Provide the (x, y) coordinate of the cell's center where the given text is located.  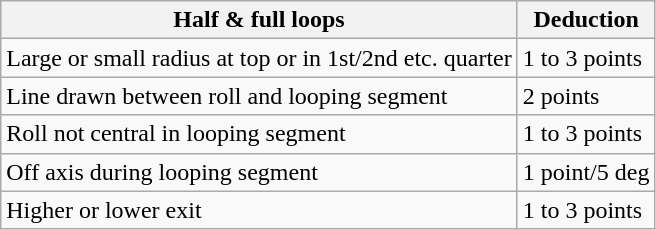
Higher or lower exit (259, 210)
Roll not central in looping segment (259, 134)
Deduction (586, 20)
Large or small radius at top or in 1st/2nd etc. quarter (259, 58)
Off axis during looping segment (259, 172)
1 point/5 deg (586, 172)
2 points (586, 96)
Line drawn between roll and looping segment (259, 96)
Half & full loops (259, 20)
